Scan for the cell matching the given text and deliver its [x, y] coordinate at center. 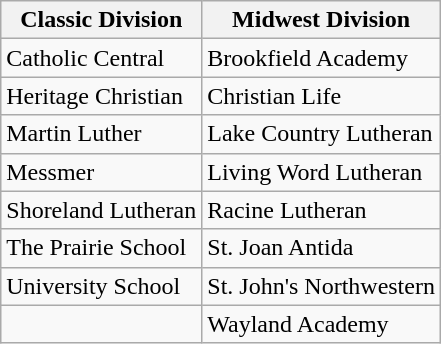
Living Word Lutheran [322, 172]
The Prairie School [102, 248]
Brookfield Academy [322, 58]
University School [102, 286]
Wayland Academy [322, 324]
St. Joan Antida [322, 248]
Racine Lutheran [322, 210]
Heritage Christian [102, 96]
Lake Country Lutheran [322, 134]
Midwest Division [322, 20]
Classic Division [102, 20]
Messmer [102, 172]
Christian Life [322, 96]
Catholic Central [102, 58]
Martin Luther [102, 134]
St. John's Northwestern [322, 286]
Shoreland Lutheran [102, 210]
